Return (x, y) of the center of cell containing provided text 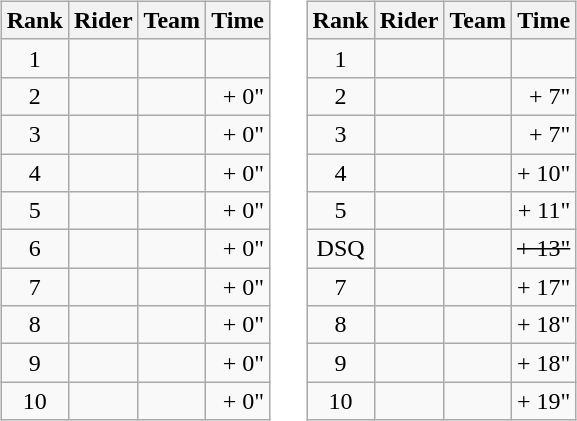
6 (34, 249)
+ 11" (543, 211)
+ 13" (543, 249)
+ 17" (543, 287)
+ 10" (543, 173)
+ 19" (543, 401)
DSQ (340, 249)
